Detect which cell encompasses the target text, then output its (x, y) center coordinate. 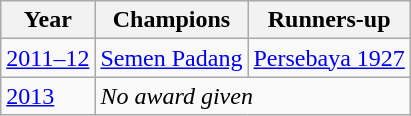
Persebaya 1927 (329, 58)
Year (48, 20)
No award given (252, 96)
Semen Padang (172, 58)
Champions (172, 20)
Runners-up (329, 20)
2011–12 (48, 58)
2013 (48, 96)
